Scan for the cell matching the given text and deliver its [x, y] coordinate at center. 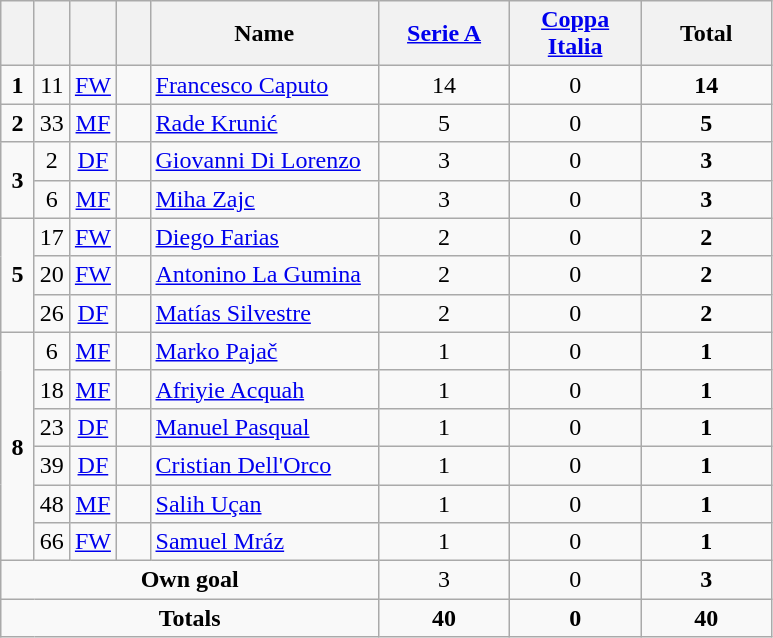
Total [706, 34]
Miha Zajc [264, 199]
11 [52, 85]
Rade Krunić [264, 123]
Cristian Dell'Orco [264, 465]
Totals [190, 618]
8 [18, 446]
Antonino La Gumina [264, 275]
Diego Farias [264, 237]
Afriyie Acquah [264, 389]
Name [264, 34]
33 [52, 123]
Matías Silvestre [264, 313]
Salih Uçan [264, 503]
18 [52, 389]
Marko Pajač [264, 351]
17 [52, 237]
48 [52, 503]
Serie A [444, 34]
Francesco Caputo [264, 85]
26 [52, 313]
Giovanni Di Lorenzo [264, 161]
20 [52, 275]
23 [52, 427]
Own goal [190, 580]
39 [52, 465]
Manuel Pasqual [264, 427]
66 [52, 542]
Samuel Mráz [264, 542]
Coppa Italia [576, 34]
